Determine the (x, y) coordinate at the center of the cell enclosing the given text.  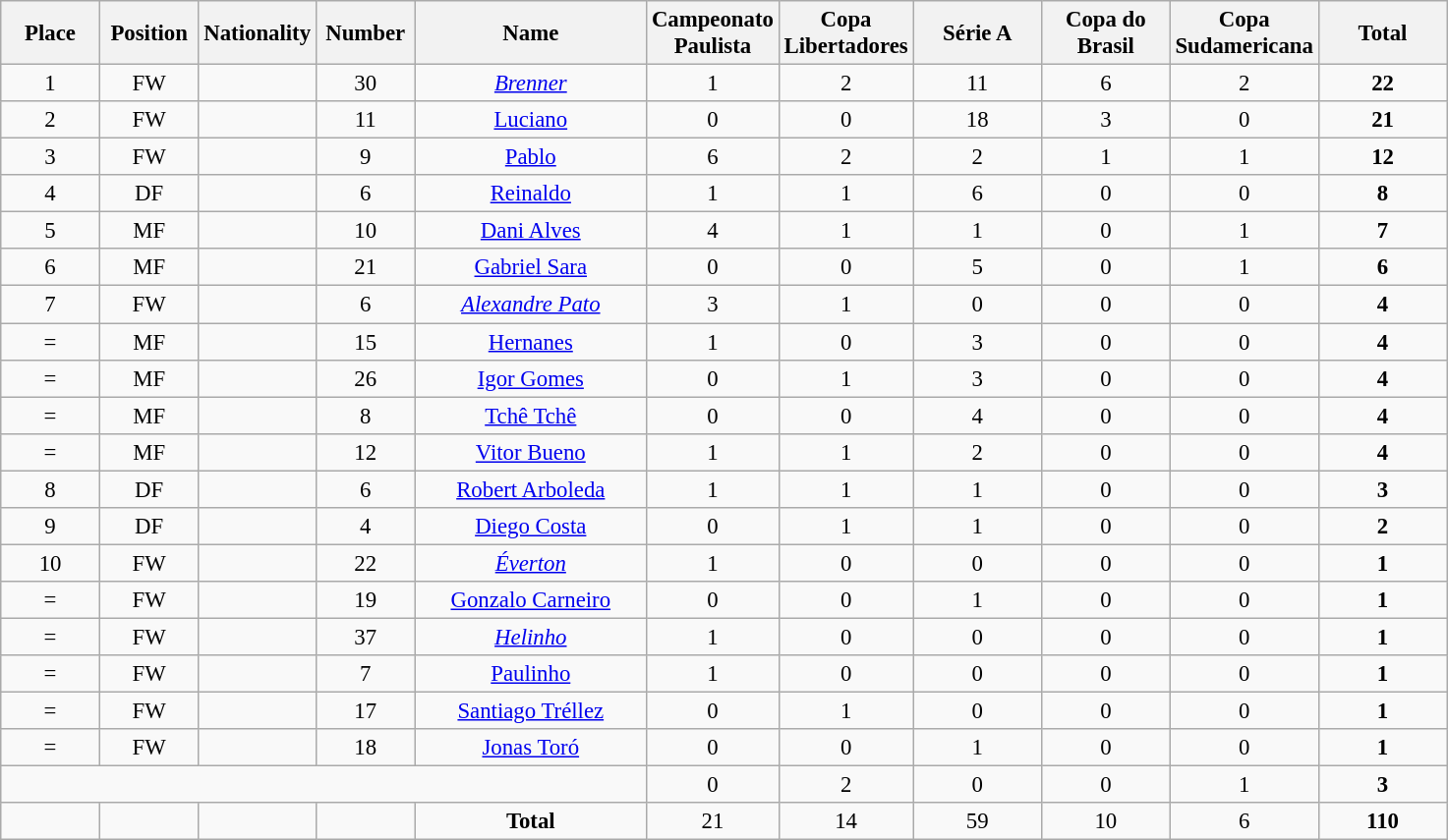
Éverton (531, 563)
Diego Costa (531, 527)
Nationality (258, 33)
19 (366, 600)
14 (845, 821)
Série A (977, 33)
37 (366, 637)
110 (1382, 821)
Campeonato Paulista (714, 33)
Hernanes (531, 342)
Robert Arboleda (531, 489)
Helinho (531, 637)
Alexandre Pato (531, 305)
30 (366, 84)
Jonas Toró (531, 748)
Number (366, 33)
Santiago Tréllez (531, 711)
Gabriel Sara (531, 268)
Brenner (531, 84)
Luciano (531, 120)
Copa Sudamericana (1245, 33)
59 (977, 821)
Igor Gomes (531, 378)
Name (531, 33)
Copa do Brasil (1107, 33)
26 (366, 378)
Reinaldo (531, 194)
Position (149, 33)
Gonzalo Carneiro (531, 600)
15 (366, 342)
Place (51, 33)
Dani Alves (531, 231)
Tchê Tchê (531, 416)
Paulinho (531, 674)
17 (366, 711)
Copa Libertadores (845, 33)
Pablo (531, 157)
Vitor Bueno (531, 452)
